Search for the cell housing the specified text and yield its (X, Y) center coordinate. 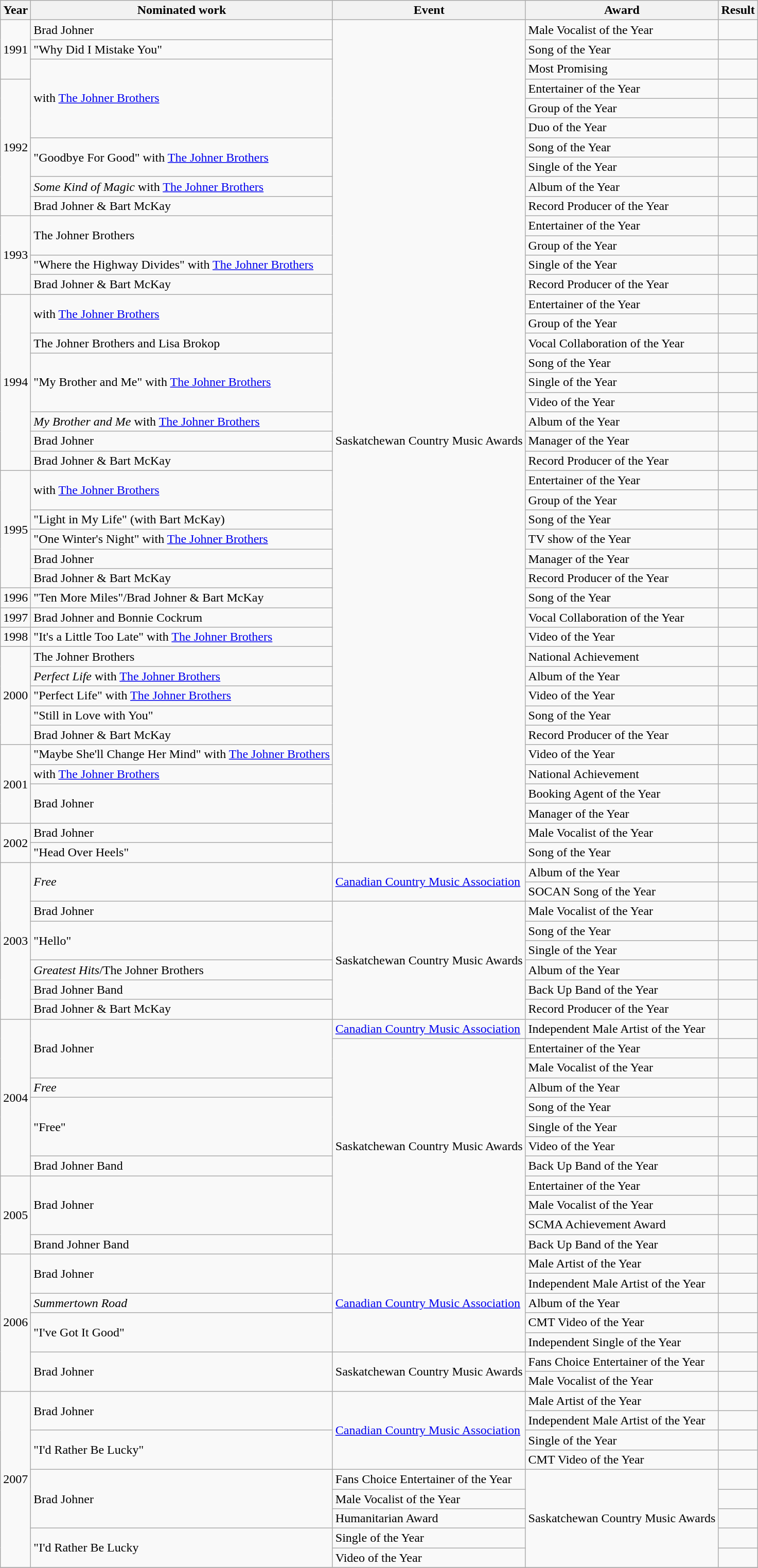
Booking Agent of the Year (622, 794)
"My Brother and Me" with The Johner Brothers (182, 382)
Brand Johner Band (182, 1244)
Award (622, 10)
My Brother and Me with The Johner Brothers (182, 421)
"It's a Little Too Late" with The Johner Brothers (182, 637)
"Perfect Life" with The Johner Brothers (182, 696)
2001 (15, 784)
1991 (15, 49)
"Goodbye For Good" with The Johner Brothers (182, 157)
"Free" (182, 1126)
Nominated work (182, 10)
"Where the Highway Divides" with The Johner Brothers (182, 265)
Most Promising (622, 69)
2002 (15, 842)
1996 (15, 598)
Greatest Hits/The Johner Brothers (182, 970)
Some Kind of Magic with The Johner Brothers (182, 186)
"I've Got It Good" (182, 1332)
"Still in Love with You" (182, 715)
SOCAN Song of the Year (622, 892)
"Maybe She'll Change Her Mind" with The Johner Brothers (182, 754)
Year (15, 10)
1992 (15, 147)
The Johner Brothers and Lisa Brokop (182, 343)
"I'd Rather Be Lucky" (182, 1450)
1993 (15, 255)
1997 (15, 618)
Duo of the Year (622, 128)
1994 (15, 383)
SCMA Achievement Award (622, 1225)
2000 (15, 696)
2003 (15, 941)
2004 (15, 1097)
1998 (15, 637)
"Hello" (182, 941)
Independent Single of the Year (622, 1342)
2005 (15, 1214)
"Head Over Heels" (182, 852)
TV show of the Year (622, 539)
"Why Did I Mistake You" (182, 49)
"One Winter's Night" with The Johner Brothers (182, 539)
"I'd Rather Be Lucky (182, 1548)
Humanitarian Award (429, 1519)
Result (738, 10)
Event (429, 10)
Perfect Life with The Johner Brothers (182, 676)
Brad Johner and Bonnie Cockrum (182, 618)
2006 (15, 1323)
1995 (15, 529)
"Light in My Life" (with Bart McKay) (182, 519)
2007 (15, 1479)
"Ten More Miles"/Brad Johner & Bart McKay (182, 598)
Summertown Road (182, 1303)
